Return the (X, Y) coordinate for the center point of the cell that contains the specified text.  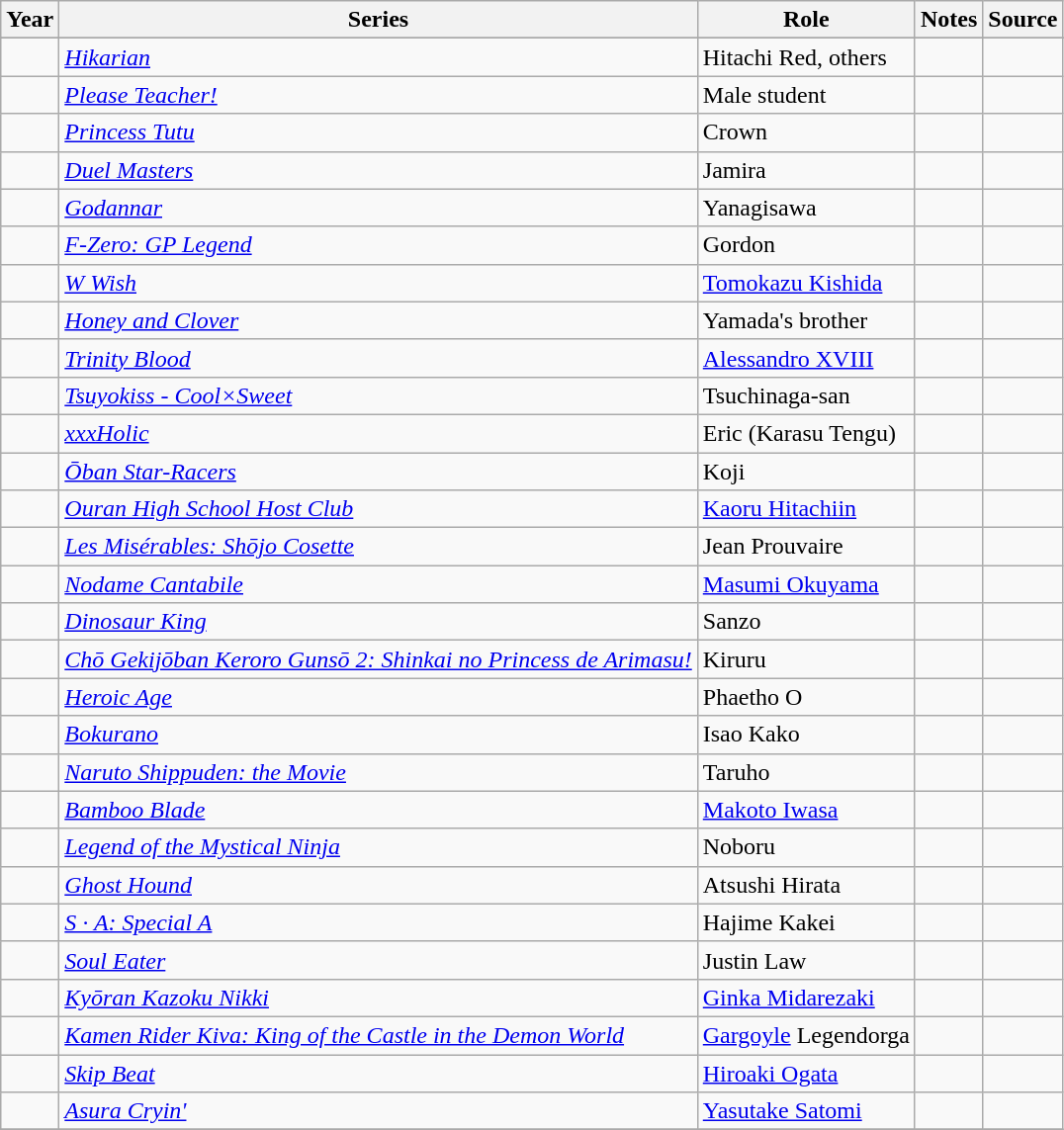
Role (806, 20)
Hikarian (378, 57)
Godannar (378, 208)
Ōban Star-Racers (378, 472)
Chō Gekijōban Keroro Gunsō 2: Shinkai no Princess de Arimasu! (378, 659)
Jean Prouvaire (806, 547)
Eric (Karasu Tengu) (806, 433)
Kamen Rider Kiva: King of the Castle in the Demon World (378, 1035)
Ghost Hound (378, 885)
Tsuyokiss - Cool×Sweet (378, 395)
Gargoyle Legendorga (806, 1035)
Yamada's brother (806, 320)
xxxHolic (378, 433)
Princess Tutu (378, 132)
Kiruru (806, 659)
Honey and Clover (378, 320)
Noboru (806, 847)
Nodame Cantabile (378, 584)
Justin Law (806, 960)
Soul Eater (378, 960)
Kyōran Kazoku Nikki (378, 998)
Bokurano (378, 735)
Ginka Midarezaki (806, 998)
Skip Beat (378, 1073)
Duel Masters (378, 170)
S · A: Special A (378, 922)
Gordon (806, 245)
Taruho (806, 772)
Tomokazu Kishida (806, 283)
Isao Kako (806, 735)
Yanagisawa (806, 208)
Koji (806, 472)
Ouran High School Host Club (378, 509)
Phaetho O (806, 697)
Series (378, 20)
Hajime Kakei (806, 922)
F-Zero: GP Legend (378, 245)
Legend of the Mystical Ninja (378, 847)
Please Teacher! (378, 95)
Tsuchinaga-san (806, 395)
Atsushi Hirata (806, 885)
Jamira (806, 170)
Dinosaur King (378, 622)
Year (30, 20)
Bamboo Blade (378, 810)
Naruto Shippuden: the Movie (378, 772)
Asura Cryin' (378, 1111)
Makoto Iwasa (806, 810)
Alessandro XVIII (806, 358)
Hiroaki Ogata (806, 1073)
Masumi Okuyama (806, 584)
Crown (806, 132)
Male student (806, 95)
Source (1022, 20)
Hitachi Red, others (806, 57)
Yasutake Satomi (806, 1111)
Notes (948, 20)
Les Misérables: Shōjo Cosette (378, 547)
Trinity Blood (378, 358)
Heroic Age (378, 697)
Kaoru Hitachiin (806, 509)
Sanzo (806, 622)
W Wish (378, 283)
